Locate the cell with the specified text and output its (x, y) center coordinate. 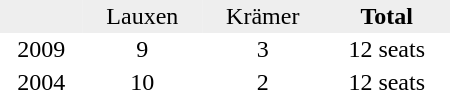
2009 (42, 50)
3 (262, 50)
12 seats (386, 50)
Lauxen (142, 16)
Total (386, 16)
9 (142, 50)
Krämer (262, 16)
